Pinpoint the cell where the given text exists, returning its [x, y] midpoint coordinate. 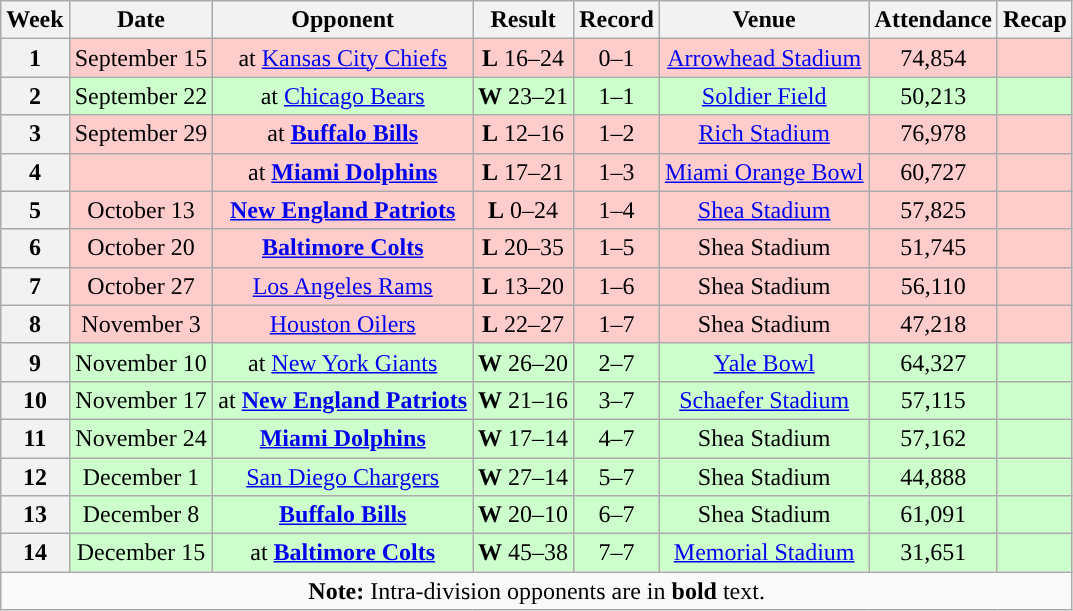
W 21–16 [524, 400]
L 20–35 [524, 248]
Rich Stadium [764, 134]
September 22 [141, 96]
at Buffalo Bills [343, 134]
Los Angeles Rams [343, 286]
57,825 [933, 210]
Miami Dolphins [343, 438]
6 [35, 248]
5 [35, 210]
October 13 [141, 210]
1–2 [617, 134]
Date [141, 20]
50,213 [933, 96]
4–7 [617, 438]
1–5 [617, 248]
Miami Orange Bowl [764, 172]
56,110 [933, 286]
Baltimore Colts [343, 248]
Attendance [933, 20]
Arrowhead Stadium [764, 58]
47,218 [933, 324]
64,327 [933, 362]
November 3 [141, 324]
31,651 [933, 553]
5–7 [617, 477]
Venue [764, 20]
W 23–21 [524, 96]
Recap [1034, 20]
L 17–21 [524, 172]
6–7 [617, 515]
Week [35, 20]
November 17 [141, 400]
8 [35, 324]
7 [35, 286]
at Chicago Bears [343, 96]
W 45–38 [524, 553]
October 27 [141, 286]
1–3 [617, 172]
at Miami Dolphins [343, 172]
57,115 [933, 400]
1 [35, 58]
Yale Bowl [764, 362]
11 [35, 438]
Record [617, 20]
San Diego Chargers [343, 477]
at New York Giants [343, 362]
L 13–20 [524, 286]
12 [35, 477]
7–7 [617, 553]
51,745 [933, 248]
December 8 [141, 515]
November 10 [141, 362]
44,888 [933, 477]
at New England Patriots [343, 400]
1–7 [617, 324]
L 16–24 [524, 58]
W 27–14 [524, 477]
61,091 [933, 515]
57,162 [933, 438]
Soldier Field [764, 96]
Buffalo Bills [343, 515]
November 24 [141, 438]
W 17–14 [524, 438]
Opponent [343, 20]
W 26–20 [524, 362]
September 29 [141, 134]
10 [35, 400]
W 20–10 [524, 515]
Memorial Stadium [764, 553]
9 [35, 362]
0–1 [617, 58]
3 [35, 134]
Note: Intra-division opponents are in bold text. [537, 591]
December 1 [141, 477]
76,978 [933, 134]
L 12–16 [524, 134]
2–7 [617, 362]
L 22–27 [524, 324]
60,727 [933, 172]
4 [35, 172]
3–7 [617, 400]
Result [524, 20]
1–6 [617, 286]
September 15 [141, 58]
14 [35, 553]
2 [35, 96]
Schaefer Stadium [764, 400]
13 [35, 515]
October 20 [141, 248]
L 0–24 [524, 210]
at Kansas City Chiefs [343, 58]
December 15 [141, 553]
1–1 [617, 96]
Houston Oilers [343, 324]
New England Patriots [343, 210]
1–4 [617, 210]
74,854 [933, 58]
at Baltimore Colts [343, 553]
